Extract the (x, y) coordinate from the center of the cell holding the provided text.  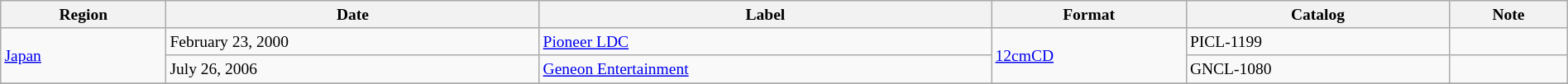
Pioneer LDC (766, 41)
Format (1088, 15)
Label (766, 15)
Note (1508, 15)
Geneon Entertainment (766, 69)
Catalog (1317, 15)
GNCL-1080 (1317, 69)
Japan (84, 56)
Date (352, 15)
Region (84, 15)
July 26, 2006 (352, 69)
PICL-1199 (1317, 41)
12cmCD (1088, 56)
February 23, 2000 (352, 41)
